Search for the cell housing the specified text and yield its [x, y] center coordinate. 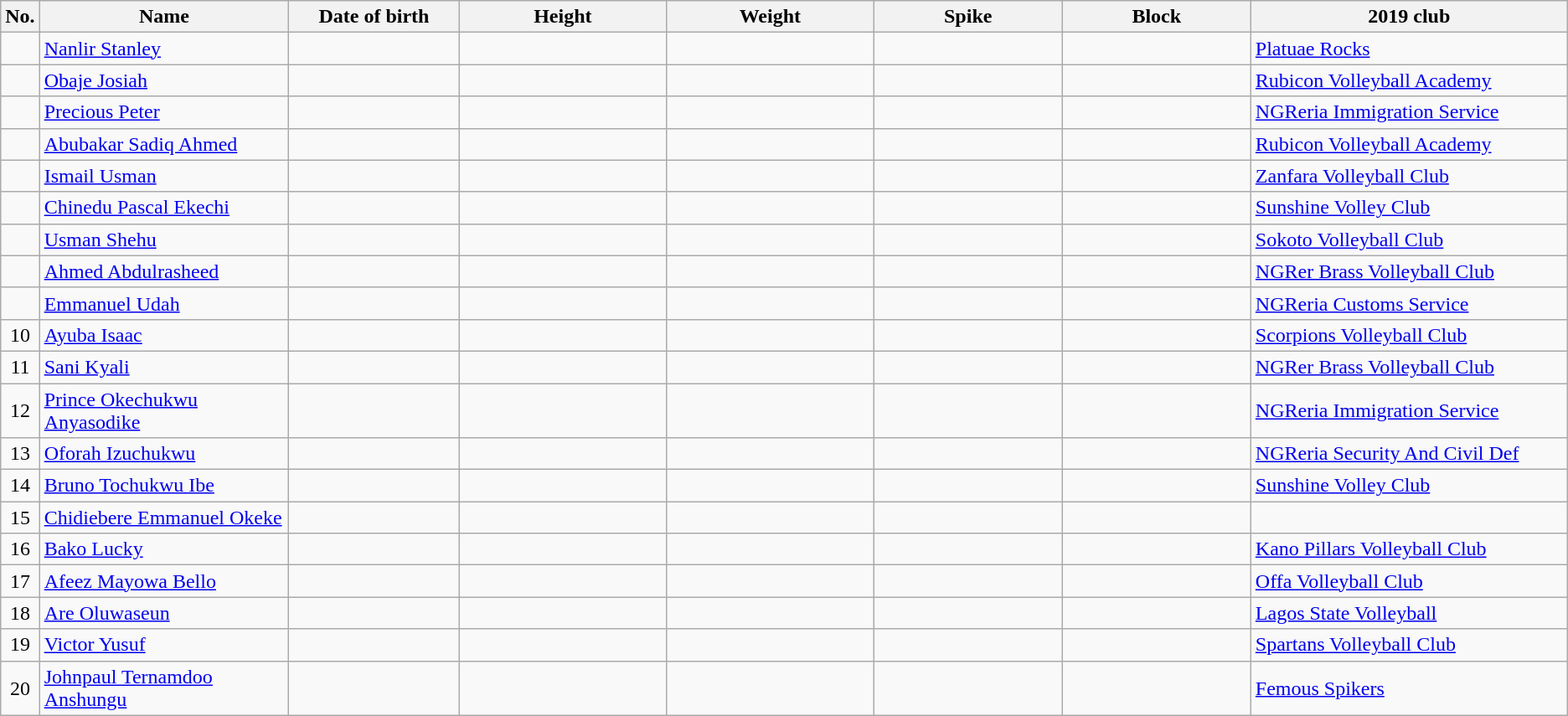
Ahmed Abdulrasheed [164, 271]
Lagos State Volleyball [1409, 613]
Block [1156, 17]
Usman Shehu [164, 240]
Scorpions Volleyball Club [1409, 335]
Sokoto Volleyball Club [1409, 240]
14 [20, 486]
Zanfara Volleyball Club [1409, 176]
Oforah Izuchukwu [164, 454]
NGReria Security And Civil Def [1409, 454]
Afeez Mayowa Bello [164, 581]
Precious Peter [164, 112]
Are Oluwaseun [164, 613]
18 [20, 613]
Kano Pillars Volleyball Club [1409, 549]
No. [20, 17]
Chidiebere Emmanuel Okeke [164, 518]
Height [563, 17]
15 [20, 518]
Prince Okechukwu Anyasodike [164, 410]
Date of birth [374, 17]
Emmanuel Udah [164, 303]
Bruno Tochukwu Ibe [164, 486]
19 [20, 645]
Chinedu Pascal Ekechi [164, 208]
Ayuba Isaac [164, 335]
2019 club [1409, 17]
Johnpaul Ternamdoo Anshungu [164, 688]
11 [20, 367]
Offa Volleyball Club [1409, 581]
20 [20, 688]
Weight [770, 17]
Femous Spikers [1409, 688]
12 [20, 410]
NGReria Customs Service [1409, 303]
Sani Kyali [164, 367]
Spartans Volleyball Club [1409, 645]
Victor Yusuf [164, 645]
Ismail Usman [164, 176]
Obaje Josiah [164, 80]
Nanlir Stanley [164, 49]
Platuae Rocks [1409, 49]
Spike [968, 17]
17 [20, 581]
Bako Lucky [164, 549]
Abubakar Sadiq Ahmed [164, 144]
Name [164, 17]
13 [20, 454]
10 [20, 335]
16 [20, 549]
